Detect which cell encompasses the target text, then output its (x, y) center coordinate. 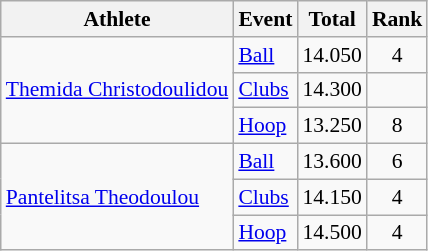
13.600 (332, 162)
Rank (398, 19)
14.150 (332, 197)
Pantelitsa Theodoulou (118, 198)
Event (265, 19)
6 (398, 162)
14.050 (332, 55)
14.300 (332, 90)
Total (332, 19)
Athlete (118, 19)
13.250 (332, 126)
8 (398, 126)
14.500 (332, 233)
Themida Christodoulidou (118, 90)
